Scan for the cell matching the given text and deliver its [x, y] coordinate at center. 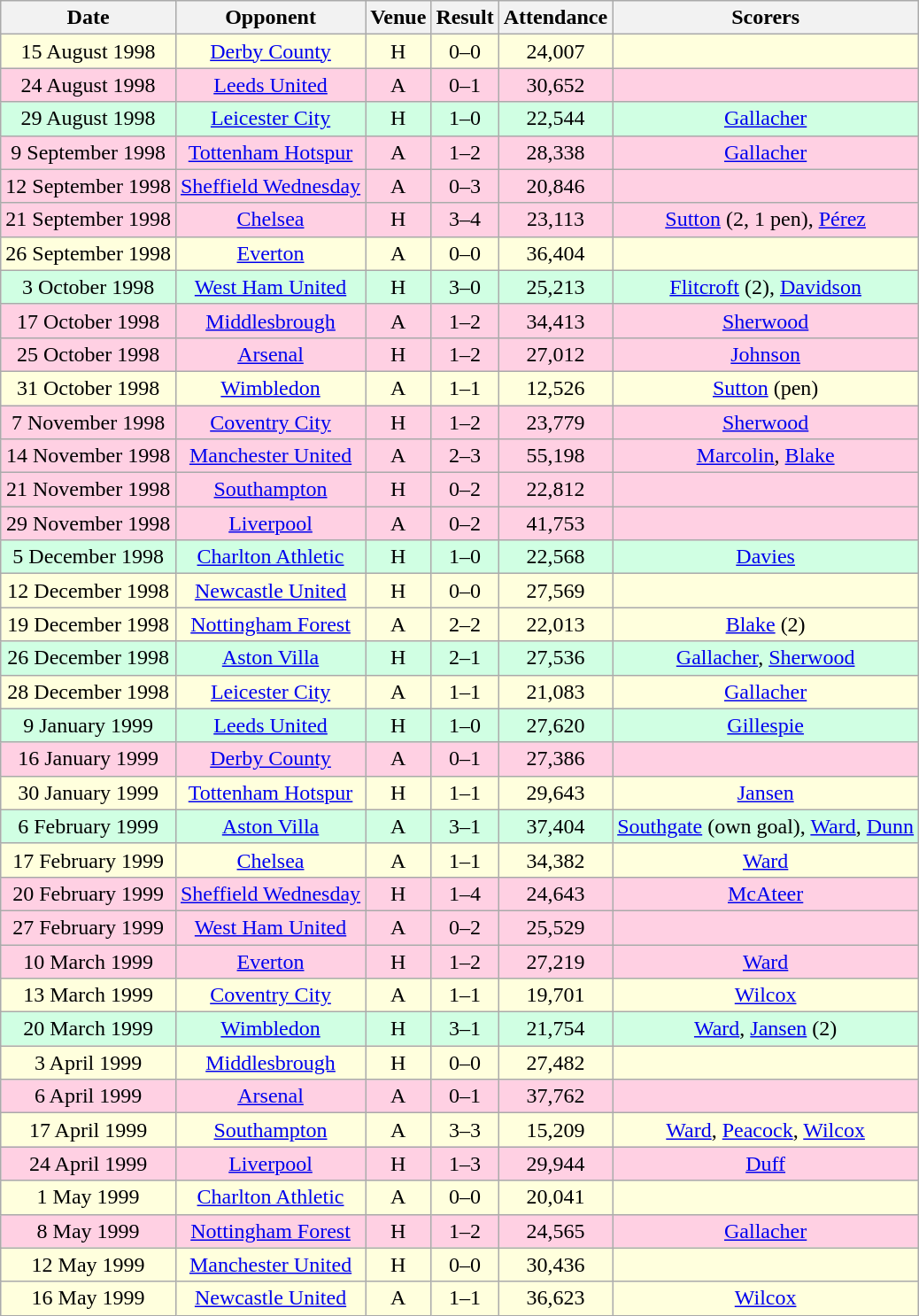
34,413 [555, 321]
McAteer [766, 894]
9 September 1998 [89, 152]
20 March 1999 [89, 1029]
Flitcroft (2), Davidson [766, 287]
Blake (2) [766, 624]
29 August 1998 [89, 119]
7 November 1998 [89, 422]
37,762 [555, 1096]
27 February 1999 [89, 927]
0–3 [465, 186]
23,779 [555, 422]
29,643 [555, 793]
19,701 [555, 995]
24,643 [555, 894]
23,113 [555, 220]
36,623 [555, 1298]
9 January 1999 [89, 725]
2–2 [465, 624]
29,944 [555, 1164]
17 February 1999 [89, 860]
24,007 [555, 51]
24,565 [555, 1231]
17 October 1998 [89, 321]
14 November 1998 [89, 456]
3–0 [465, 287]
2–3 [465, 456]
30,652 [555, 85]
Result [465, 18]
22,568 [555, 557]
5 December 1998 [89, 557]
Southgate (own goal), Ward, Dunn [766, 826]
15,209 [555, 1130]
12 December 1998 [89, 591]
6 April 1999 [89, 1096]
28 December 1998 [89, 692]
15 August 1998 [89, 51]
25,213 [555, 287]
Johnson [766, 354]
27,012 [555, 354]
Gillespie [766, 725]
19 December 1998 [89, 624]
27,536 [555, 658]
10 March 1999 [89, 961]
27,482 [555, 1063]
31 October 1998 [89, 388]
22,013 [555, 624]
6 February 1999 [89, 826]
17 April 1999 [89, 1130]
36,404 [555, 253]
Ward, Jansen (2) [766, 1029]
Duff [766, 1164]
37,404 [555, 826]
24 August 1998 [89, 85]
27,386 [555, 759]
25,529 [555, 927]
21 September 1998 [89, 220]
20,041 [555, 1197]
3–3 [465, 1130]
1–3 [465, 1164]
3–4 [465, 220]
2–1 [465, 658]
Jansen [766, 793]
21 November 1998 [89, 490]
Opponent [270, 18]
12 September 1998 [89, 186]
27,569 [555, 591]
16 January 1999 [89, 759]
26 September 1998 [89, 253]
1 May 1999 [89, 1197]
13 March 1999 [89, 995]
12 May 1999 [89, 1265]
Marcolin, Blake [766, 456]
Sutton (pen) [766, 388]
20 February 1999 [89, 894]
21,754 [555, 1029]
28,338 [555, 152]
20,846 [555, 186]
Scorers [766, 18]
41,753 [555, 523]
1–4 [465, 894]
29 November 1998 [89, 523]
Attendance [555, 18]
3 October 1998 [89, 287]
24 April 1999 [89, 1164]
26 December 1998 [89, 658]
30 January 1999 [89, 793]
22,812 [555, 490]
Sutton (2, 1 pen), Pérez [766, 220]
55,198 [555, 456]
Gallacher, Sherwood [766, 658]
3 April 1999 [89, 1063]
22,544 [555, 119]
30,436 [555, 1265]
Davies [766, 557]
12,526 [555, 388]
16 May 1999 [89, 1298]
Ward, Peacock, Wilcox [766, 1130]
34,382 [555, 860]
25 October 1998 [89, 354]
Venue [398, 18]
Date [89, 18]
27,620 [555, 725]
21,083 [555, 692]
8 May 1999 [89, 1231]
27,219 [555, 961]
